From the cell containing the given text, extract its center point as (x, y) coordinate. 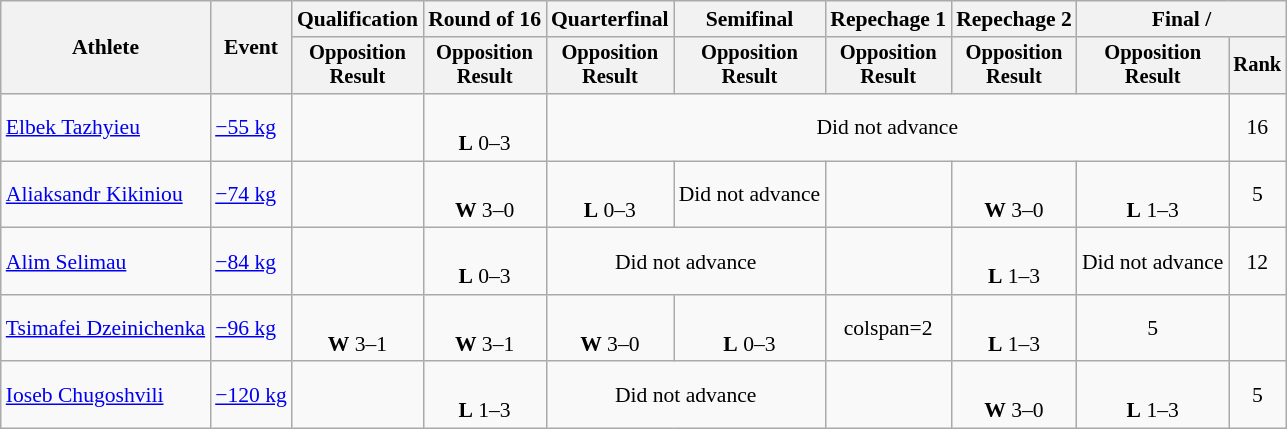
Quarterfinal (610, 19)
colspan=2 (888, 328)
Final / (1182, 19)
Aliaksandr Kikiniou (106, 194)
Event (251, 48)
−84 kg (251, 262)
12 (1257, 262)
Repechage 1 (888, 19)
Alim Selimau (106, 262)
Elbek Tazhyieu (106, 128)
−55 kg (251, 128)
Round of 16 (484, 19)
−96 kg (251, 328)
16 (1257, 128)
Tsimafei Dzeinichenka (106, 328)
Rank (1257, 66)
−120 kg (251, 396)
Semifinal (750, 19)
−74 kg (251, 194)
Ioseb Chugoshvili (106, 396)
Athlete (106, 48)
Qualification (358, 19)
Repechage 2 (1014, 19)
